Pinpoint the cell where the given text exists, returning its [X, Y] midpoint coordinate. 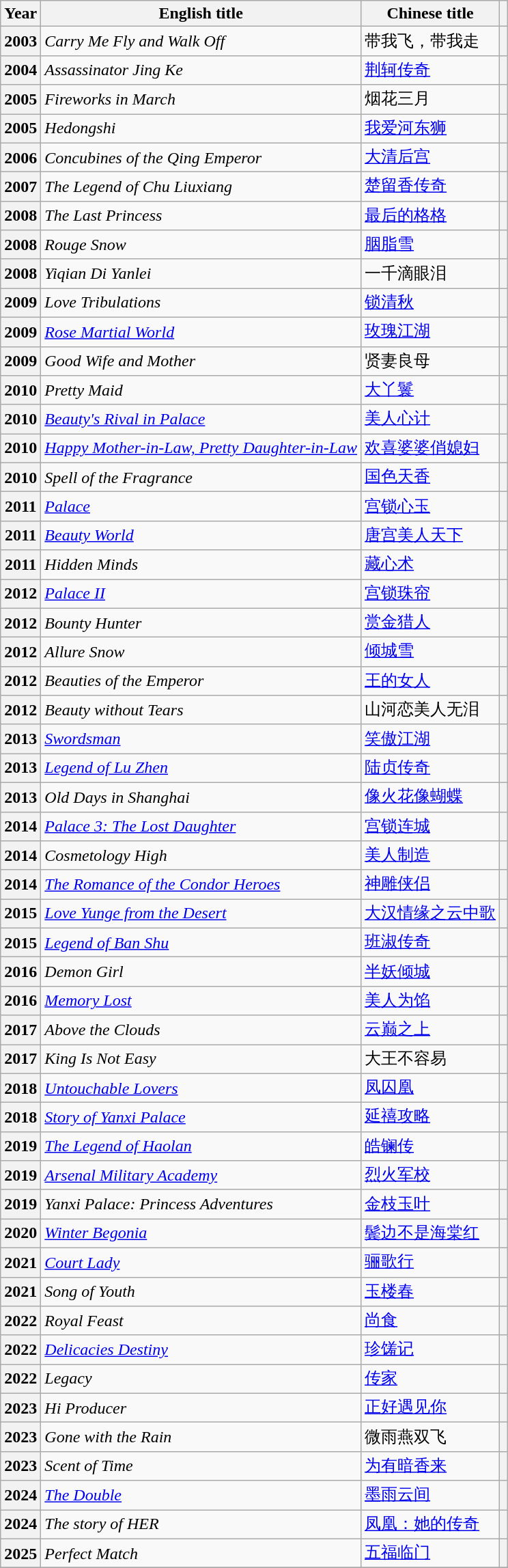
五福临门 [430, 1554]
半妖倾城 [430, 972]
The story of HER [201, 1525]
Memory Lost [201, 1000]
Love Tribulations [201, 303]
Pretty Maid [201, 391]
2020 [20, 1234]
欢喜婆婆俏媳妇 [430, 448]
Swordsman [201, 739]
Perfect Match [201, 1554]
Hedongshi [201, 128]
The Legend of Chu Liuxiang [201, 187]
2004 [20, 70]
Yanxi Palace: Princess Adventures [201, 1204]
大丫鬟 [430, 391]
2006 [20, 157]
烟花三月 [430, 100]
2025 [20, 1554]
山河恋美人无泪 [430, 711]
尚食 [430, 1321]
Scent of Time [201, 1466]
2003 [20, 41]
The Legend of Haolan [201, 1146]
Allure Snow [201, 652]
2007 [20, 187]
Legacy [201, 1379]
Royal Feast [201, 1321]
Legend of Lu Zhen [201, 768]
Story of Yanxi Palace [201, 1118]
像火花像蝴蝶 [430, 797]
Above the Clouds [201, 1030]
Hi Producer [201, 1407]
正好遇见你 [430, 1407]
玫瑰江湖 [430, 332]
宫锁心玉 [430, 507]
Love Yunge from the Desert [201, 914]
大王不容易 [430, 1059]
Palace [201, 507]
Rose Martial World [201, 332]
Beauty World [201, 536]
Rouge Snow [201, 245]
带我飞，带我走 [430, 41]
Palace II [201, 594]
笑傲江湖 [430, 739]
班淑传奇 [430, 943]
金枝玉叶 [430, 1204]
楚留香传奇 [430, 187]
English title [201, 14]
荆轲传奇 [430, 70]
Beauties of the Emperor [201, 680]
陆贞传奇 [430, 768]
Beauty without Tears [201, 711]
美人制造 [430, 855]
Demon Girl [201, 972]
Hidden Minds [201, 564]
Old Days in Shanghai [201, 797]
王的女人 [430, 680]
宫锁珠帘 [430, 594]
King Is Not Easy [201, 1059]
Assassinator Jing Ke [201, 70]
Yiqian Di Yanlei [201, 273]
Concubines of the Qing Emperor [201, 157]
Winter Begonia [201, 1234]
Untouchable Lovers [201, 1088]
最后的格格 [430, 216]
微雨燕双飞 [430, 1438]
Legend of Ban Shu [201, 943]
Court Lady [201, 1263]
唐宫美人天下 [430, 536]
Year [20, 14]
Chinese title [430, 14]
皓镧传 [430, 1146]
Song of Youth [201, 1291]
倾城雪 [430, 652]
云巅之上 [430, 1030]
胭脂雪 [430, 245]
骊歌行 [430, 1263]
延禧攻略 [430, 1118]
藏心术 [430, 564]
贤妻良母 [430, 361]
Fireworks in March [201, 100]
大汉情缘之云中歌 [430, 914]
宫锁连城 [430, 827]
传家 [430, 1379]
Delicacies Destiny [201, 1350]
美人为馅 [430, 1000]
Cosmetology High [201, 855]
Happy Mother-in-Law, Pretty Daughter-in-Law [201, 448]
烈火军校 [430, 1175]
我爱河东狮 [430, 128]
玉楼春 [430, 1291]
一千滴眼泪 [430, 273]
Spell of the Fragrance [201, 477]
珍馐记 [430, 1350]
Arsenal Military Academy [201, 1175]
锁清秋 [430, 303]
Good Wife and Mother [201, 361]
Bounty Hunter [201, 623]
凤凰：她的传奇 [430, 1525]
凤囚凰 [430, 1088]
The Romance of the Condor Heroes [201, 884]
Gone with the Rain [201, 1438]
The Double [201, 1495]
The Last Princess [201, 216]
墨雨云间 [430, 1495]
Palace 3: The Lost Daughter [201, 827]
鬓边不是海棠红 [430, 1234]
神雕侠侣 [430, 884]
国色天香 [430, 477]
为有暗香来 [430, 1466]
Beauty's Rival in Palace [201, 419]
Carry Me Fly and Walk Off [201, 41]
赏金猎人 [430, 623]
美人心计 [430, 419]
大清后宫 [430, 157]
